Determine the (x, y) coordinate at the center of the cell enclosing the given text.  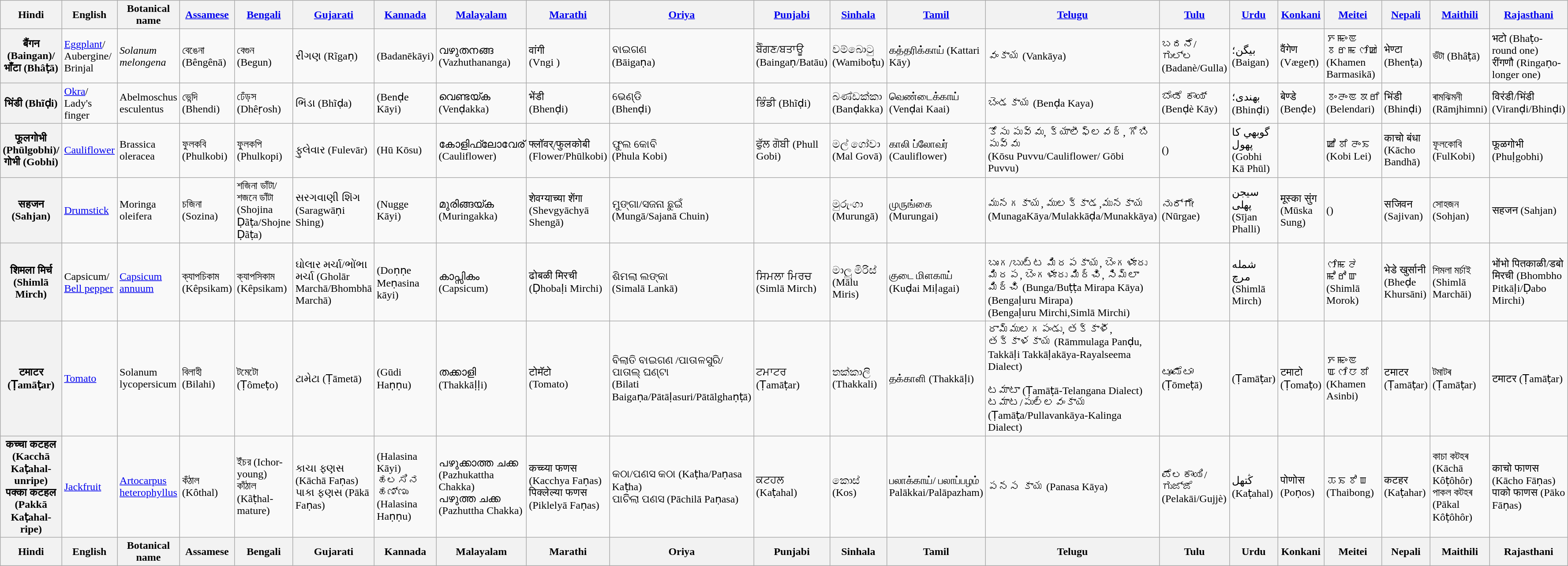
(Hū Kōsu) (405, 150)
पोणोस (Poṇos) (1301, 487)
રીંગણ (Rĩgaṇ) (333, 56)
ଶିମଲା ଲଙ୍କା(Simalā Lankā) (682, 282)
शेवग्याच्या शेंगा(Shevgyāchyā Shengā) (568, 210)
ইঁচর (Ichor-young) কাঁঠাল (Kãṭhal-mature) (264, 487)
टमाटो (Ṭomaṭo) (1301, 379)
වම්බොටු (Wamiboṭu) (858, 56)
سيجن پهلى (Sījan Phalli) (1254, 210)
බණ්ඩක්කා (Banḍakka) (858, 103)
ꯀꯣꯕꯤ ꯂꯦꯏ (Kobi Lei) (1353, 150)
బుంగ/బుట్ట మిరపకాయ, బెంగళూరు మిరప, బెంగళూరు మిర్చి, సిమ్లా మిర్చి (Bunga/Buṭṭa Mirapa Kāya)(Bengaḷuru Mirapa)(Bengaḷuru Mirchi,Simlā Mirchi) (1073, 282)
भिंडी (Bhinḍi) (1406, 103)
വഴുതനങ്ങ (Vazhuthananga) (482, 56)
තක්කාලි (Thakkali) (858, 379)
ক্যাপচিকাম(Kêpsikam) (207, 282)
Drumstick (90, 210)
(Benḍe Kāyi) (405, 103)
ꯕꯦꯂꯦꯟꯗꯔꯤ (Belendari) (1353, 103)
ڭتهل (Kaṭahal) (1254, 487)
शिमला मिर्च (Shimlā Mirch) (31, 282)
टोमॅटो(Tomato) (568, 379)
Artocarpus heterophyllus (149, 487)
பலாக்காய்/ பலாப்பழம் Palākkai/Palāpazham) (936, 487)
(Gūdi Haṇṇu) (405, 379)
বেঙেনা(Bêngênā) (207, 56)
भेडे खुर्सानी (Bheḍe Khursāni) (1406, 282)
వంకాయ (Vankāya) (1073, 56)
මල් ගෝවා (Mal Govā) (858, 150)
मूस्का सुंग (Mūska Sung) (1301, 210)
கத்தரிக்காய் (Kattari Kāy) (936, 56)
বিলাহী(Bilahi) (207, 379)
ਸਿਮਲਾ ਮਿਰਚ (Simlā Mirch) (792, 282)
بيگن؛ (Baigan) (1254, 56)
Cauliflower (90, 150)
കാപ്സികം (Capsicum) (482, 282)
କଠା/ପଣସ କଠା (Kaṭha/Paṇasa Kaṭha) ପାଚିିଲା ପଣସ (Pāchilā Paṇasa) (682, 487)
ಬೆಂಡೆ ಕಾಯ್ (Benḍè Kāy) (1194, 103)
Abelmoschus esculentus (149, 103)
Eggplant/ Aubergine/ Brinjal (90, 56)
காலி ப்லோவர் (Cauliflower) (936, 150)
കോളിഫ്ലോവേര് (Cauliflower) (482, 150)
સરગવાણી શિંગ (Saragwāṇi Shing) (333, 210)
ବିଲାତି ବାଇଗଣ /ପାତାଳସୁରି/ ପାତାଲ୍ ଘଣ୍ଟା(Bilati Baigaṇa/Pātāḷasuri/Pātālghaṇṭā) (682, 379)
ફુલેવાર (Fulevār) (333, 150)
ನುರ್ಗೇ (Nūrgae) (1194, 210)
Jackfruit (90, 487)
ਫੁੱਲ ਗੋਬੀ (Phull Gobi) (792, 150)
काचो फाणस (Kācho Fāṇas)पाको फाणस (Pāko Fāṇas) (1529, 487)
फ्लॉवर्/फुलकोबी(Flower/Phūlkobi) (568, 150)
வெண்டைக்காய் (Venḍai Kaai) (936, 103)
बैंगन (Baingan)/भाँटा (Bhâṭā) (31, 56)
മുരിങ്ങയ്ക (Muringakka) (482, 210)
குடை மிளகாய் (Kuḍai Miḷagai) (936, 282)
Capsicum annuum (149, 282)
ভঁটা (Bhâṭā) (1460, 56)
ফুলকবি(Phulkobi) (207, 150)
ମୁଙ୍ଗା/ସଜନା ଛୁଇଁ(Mungā/Sajanā Chuin) (682, 210)
ফূলকোবি (FulKobi) (1460, 150)
फूळगोभी (Phuḷgobhi) (1529, 150)
वैंगेण (Vægeṇ) (1301, 56)
വെണ്ടയ്ക (Venḍakka) (482, 103)
ꯈꯃꯦꯟ ꯕꯔꯃꯁꯤꯀꯥ (Khamen Barmasikā) (1353, 56)
പഴുക്കാത്ത ചക്ക (Pazhukattha Chakka)പഴുത്ത ചക്ക (Pazhuttha Chakka) (482, 487)
ढोबळी मिरची(Ḍhobaḷi Mirchi) (568, 282)
সোহজন (Sohjan) (1460, 210)
തക്കാളി (Thakkāḷḷi) (482, 379)
भटो (Bhaṭo-round one)रींगणौ (Ringaṇo- longer one) (1529, 56)
ଫୁଲ କୋବି(Phula Kobi) (682, 150)
ফুলকপি(Phulkopi) (264, 150)
শজিনা ডাঁটা/ শজনে ডাঁটা(Shojina Ḍãṭa/Shojne Ḍãṭa) (264, 210)
কাচা কটহৰ (Kāchā Kôṭôhôr)পাকল কটহৰ (Pākal Kôṭôhôr) (1460, 487)
మునగకాయ, ములక్కాడ,మునకాయ (MunagaKāya/Mulakkāḍa/Munakkāya) (1073, 210)
बेण्डे (Benḍe) (1301, 103)
ಟೂಮೆಟಾ (Ṭōmeṭā) (1194, 379)
بهندى؛ (Bhinḍi) (1254, 103)
బెండకాయ (Benḍa Kaya) (1073, 103)
ৰামঝিমনী (Rāmjhimni) (1460, 103)
Okra/ Lady's finger (90, 103)
ਟਮਾਟਰ (Ṭamāṭar) (792, 379)
Moringa oleifera (149, 210)
काचो बंधा (Kācho Bandhā) (1406, 150)
ટામેટા (Ṭāmetā) (333, 379)
ভেন্দি(Bhendi) (207, 103)
ꯁꯤꯃꯂꯥ ꯃꯣꯔꯣꯛ (Shimlā Morok) (1353, 282)
ਬੈੰਗਣ/ਬਤਾਊ (Baingaṇ/Batāu) (792, 56)
ಪೆಲಕಾಯಿ/ಗುಜ್ಜೆ (Pelakāi/Gujjè) (1194, 487)
కోసు పువ్వు, క్యాలీఫ్లవర్, గోబి పువ్వు(Kōsu Puvvu/Cauliflower/ Gōbi Puvvu) (1073, 150)
ꯈꯃꯦꯟ ꯑꯁꯤꯅꯕꯤ (Khamen Asinbi) (1353, 379)
(Doṇṇe Meṇasina kāyi) (405, 282)
सजिवन (Sajivan) (1406, 210)
(Ṭamāṭar) (1254, 379)
টমাটৰ (Ṭamāṭar) (1460, 379)
ઘોલાર મર્ચા/ભોંભા મર્ચા (Gholār Marchā/Bhombhā Marchā) (333, 282)
ਕਟਹਲ (Kaṭahal) (792, 487)
वांगी(Vngi ) (568, 56)
(Halasina Kāyi)ಹಲಸಿನ ಹಣ್ಣು (Halasina Haṇṇu) (405, 487)
ભિંડા (Bhĩḍa) (333, 103)
(Badanēkāyi) (405, 56)
పనస కాయ (Panasa Kāya) (1073, 487)
Solanum lycopersicum (149, 379)
ਭਿੰਡੀ (Bhĩḍi) (792, 103)
ঢেঁড়স(Dhêṛosh) (264, 103)
முருங்கை (Murungai) (936, 210)
(Nugge Kāyi) (405, 210)
ଭେଣ୍ଡି(Bhenḍi) (682, 103)
টমেটো(Ṭômeṭo) (264, 379)
Solanum melongena (149, 56)
भिंडी (Bhĩḍi) (31, 103)
भेण्टा (Bhenṭa) (1406, 56)
कच्चा कटहल (Kacchā Kaṭahal-unripe)पक्का कटहल (Pakkā Kaṭahal-ripe) (31, 487)
شمله مرچ (Shimlā Mirch) (1254, 282)
भोंभो पितकाळी/डबो मिरची (Bhombho Pitkāḷi/Ḍabo Mirchi) (1529, 282)
ಬದನೆ/ಗುಲ್ಲ (Badanè/Gulla) (1194, 56)
कच्च्या फणस (Kacchya Faṇas) पिक्लेल्या फणस (Piklelyā Faṇas) (568, 487)
শিমলা মৰ্চাই (Shimlā Marchāi) (1460, 282)
මුරුංගා (Murungā) (858, 210)
বেগুন(Begun) (264, 56)
මාලු මිරිස් (Mālu Miris) (858, 282)
گوبهي كا پهول (Gobhi Kā Phūl) (1254, 150)
Tomato (90, 379)
চজিনা(Sozina) (207, 210)
කොස් (Kos) (858, 487)
विरंडी/भिंडी (Viranḍi/Bhinḍi) (1529, 103)
কঁঠাল(Kôthal) (207, 487)
Capsicum/ Bell pepper (90, 282)
ବାଇଗଣ(Bāigaṇa) (682, 56)
ꯊꯏꯕꯣꯡ (Thaibong) (1353, 487)
कटहर (Kaṭahar) (1406, 487)
કાચા ફણસ (Kāchā Faṇas) પાકા ફણસ (Pākā Faṇas) (333, 487)
ক্যাপসিকাম(Kêpsikam) (264, 282)
Brassica oleracea (149, 150)
फूलगोभी (Phūlgobhi)/गोभी (Gobhi) (31, 150)
भेंडी(Bhenḍi) (568, 103)
தக்காளி (Thakkāḷi) (936, 379)
